Detect which cell encompasses the target text, then output its [x, y] center coordinate. 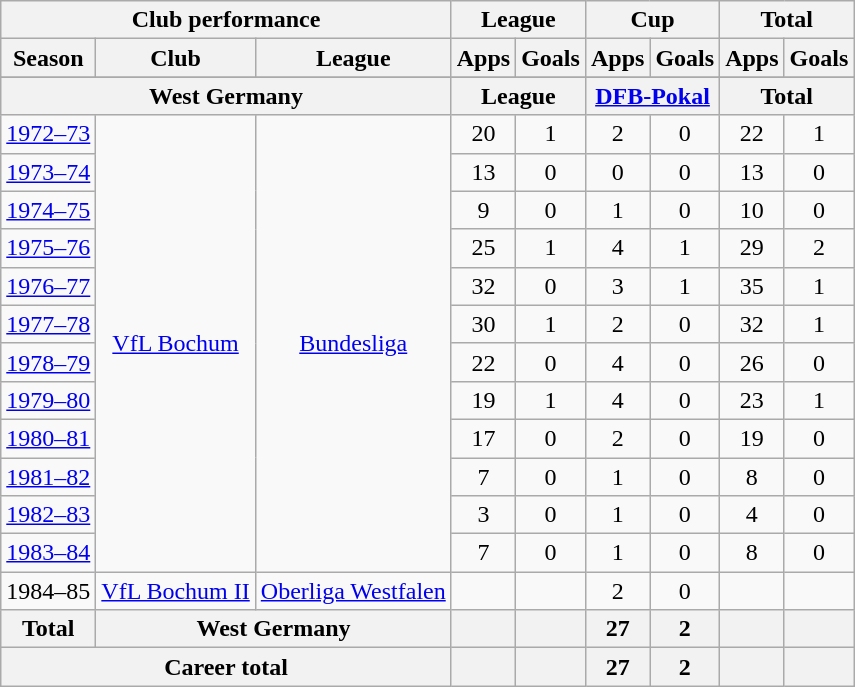
Career total [226, 667]
1982–83 [48, 515]
1978–79 [48, 362]
Oberliga Westfalen [353, 591]
25 [483, 248]
1974–75 [48, 210]
1979–80 [48, 400]
1983–84 [48, 553]
VfL Bochum [176, 344]
1980–81 [48, 438]
17 [483, 438]
1984–85 [48, 591]
23 [752, 400]
1973–74 [48, 172]
10 [752, 210]
29 [752, 248]
30 [483, 324]
20 [483, 134]
26 [752, 362]
DFB-Pokal [652, 96]
1972–73 [48, 134]
1977–78 [48, 324]
Season [48, 58]
35 [752, 286]
1976–77 [48, 286]
1981–82 [48, 477]
Club performance [226, 20]
VfL Bochum II [176, 591]
Cup [652, 20]
9 [483, 210]
1975–76 [48, 248]
Club [176, 58]
Bundesliga [353, 344]
